Detect which cell encompasses the target text, then output its [X, Y] center coordinate. 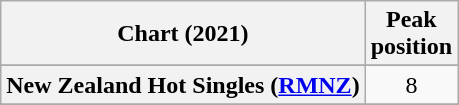
8 [411, 85]
Peakposition [411, 34]
New Zealand Hot Singles (RMNZ) [183, 85]
Chart (2021) [183, 34]
